For the text-containing cell, return its midpoint in (x, y) coordinate format. 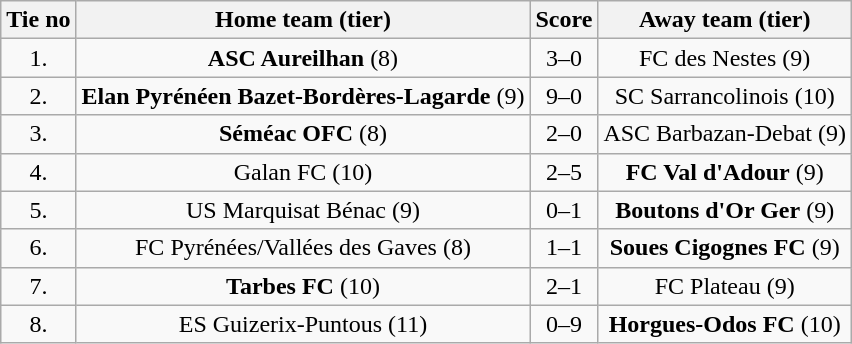
FC des Nestes (9) (725, 58)
3. (38, 134)
9–0 (564, 96)
Séméac OFC (8) (303, 134)
5. (38, 210)
2–0 (564, 134)
Tie no (38, 20)
1. (38, 58)
FC Plateau (9) (725, 286)
6. (38, 248)
8. (38, 324)
2–5 (564, 172)
Home team (tier) (303, 20)
Tarbes FC (10) (303, 286)
2–1 (564, 286)
2. (38, 96)
Boutons d'Or Ger (9) (725, 210)
ASC Aureilhan (8) (303, 58)
ASC Barbazan-Debat (9) (725, 134)
US Marquisat Bénac (9) (303, 210)
0–1 (564, 210)
3–0 (564, 58)
ES Guizerix-Puntous (11) (303, 324)
Horgues-Odos FC (10) (725, 324)
Score (564, 20)
SC Sarrancolinois (10) (725, 96)
7. (38, 286)
Soues Cigognes FC (9) (725, 248)
0–9 (564, 324)
FC Val d'Adour (9) (725, 172)
FC Pyrénées/Vallées des Gaves (8) (303, 248)
4. (38, 172)
1–1 (564, 248)
Elan Pyrénéen Bazet-Bordères-Lagarde (9) (303, 96)
Away team (tier) (725, 20)
Galan FC (10) (303, 172)
